Identify which cell holds the provided text, then report its [X, Y] central coordinate. 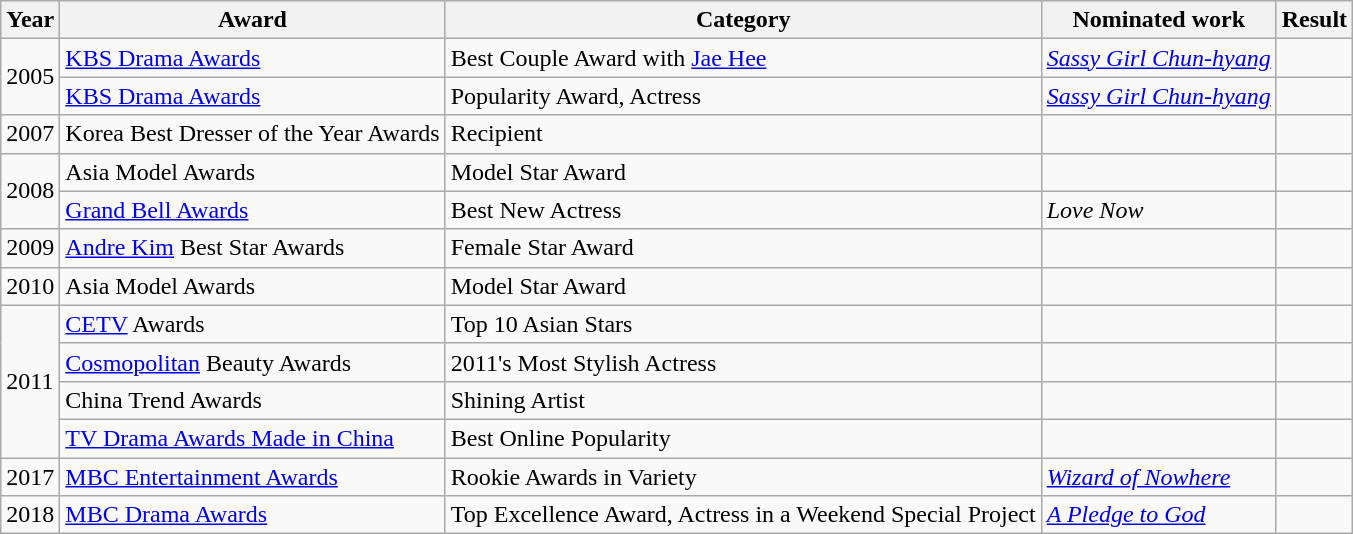
Award [252, 20]
Love Now [1158, 210]
Andre Kim Best Star Awards [252, 248]
Female Star Award [743, 248]
Top Excellence Award, Actress in a Weekend Special Project [743, 515]
2018 [30, 515]
Top 10 Asian Stars [743, 324]
Korea Best Dresser of the Year Awards [252, 134]
2008 [30, 191]
Rookie Awards in Variety [743, 477]
China Trend Awards [252, 400]
Best Couple Award with Jae Hee [743, 58]
2005 [30, 77]
2011's Most Stylish Actress [743, 362]
2011 [30, 381]
Nominated work [1158, 20]
2007 [30, 134]
Wizard of Nowhere [1158, 477]
2010 [30, 286]
TV Drama Awards Made in China [252, 438]
Recipient [743, 134]
Category [743, 20]
MBC Drama Awards [252, 515]
Popularity Award, Actress [743, 96]
Result [1314, 20]
Best Online Popularity [743, 438]
A Pledge to God [1158, 515]
Cosmopolitan Beauty Awards [252, 362]
MBC Entertainment Awards [252, 477]
2009 [30, 248]
Year [30, 20]
CETV Awards [252, 324]
Shining Artist [743, 400]
Grand Bell Awards [252, 210]
Best New Actress [743, 210]
2017 [30, 477]
